Scan for the cell matching the given text and deliver its (X, Y) coordinate at center. 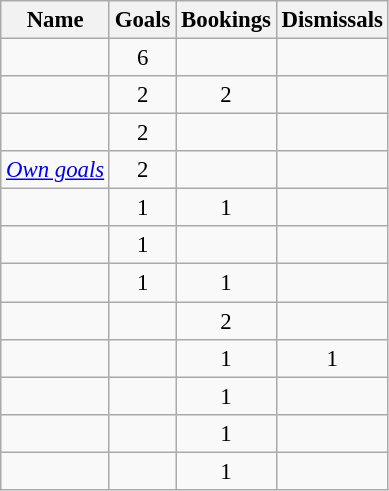
Bookings (226, 20)
Own goals (56, 170)
Goals (142, 20)
6 (142, 58)
Dismissals (332, 20)
Name (56, 20)
